Scan for the cell matching the given text and deliver its [x, y] coordinate at center. 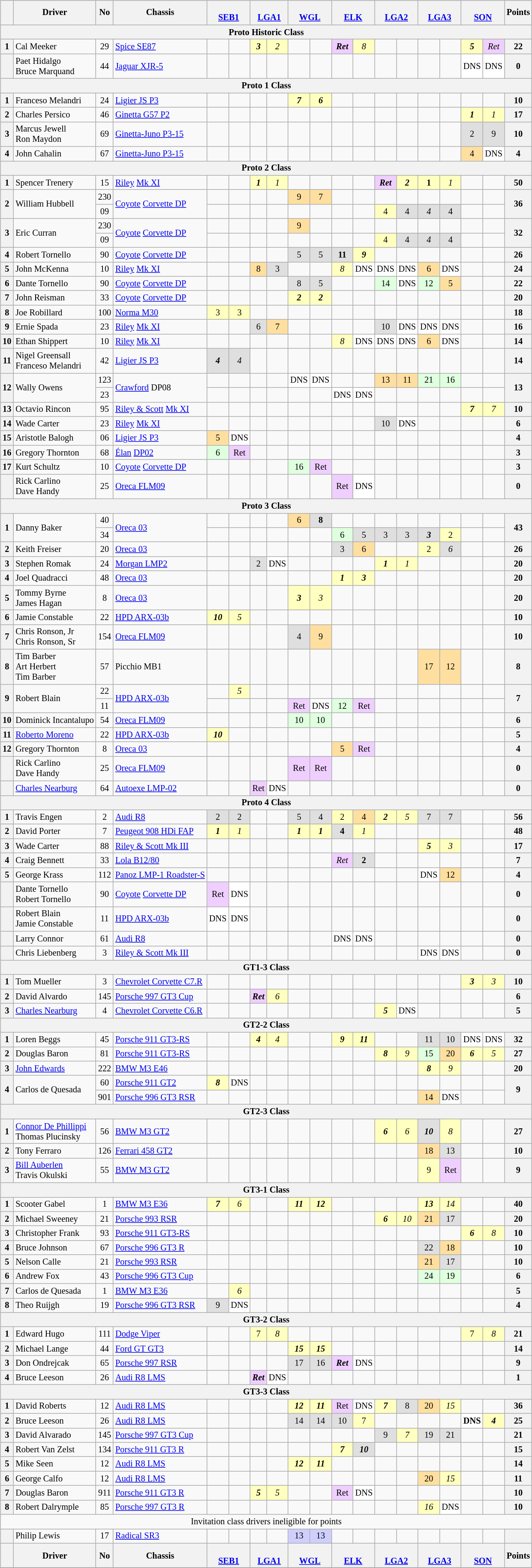
Radical SR3 [160, 1536]
Ford GT GT3 [160, 1349]
GT1-3 Class [266, 968]
Dante Tornello Robert Tornello [55, 894]
Picchio MB1 [160, 667]
Theo Ruijgh [55, 1305]
46 [105, 115]
John Cahalin [55, 154]
Ernie Spada [55, 327]
Tom Mueller [55, 982]
45 [105, 1040]
Franceso Melandri [55, 100]
Ginetta G57 P2 [160, 115]
Danny Baker [55, 528]
Tommy Byrne James Hagan [55, 598]
Edward Hugo [55, 1334]
Crawford DP08 [160, 387]
154 [105, 637]
Porsche 996 GT3 R [160, 1248]
Scooter Gabel [55, 1205]
Marcus Jewell Ron Maydon [55, 134]
Tim Barber Art Herbert Tim Barber [55, 667]
David Alvardo [55, 996]
Connor De Phillippi Thomas Plucinsky [55, 1131]
81 [105, 1054]
GT2-3 Class [266, 1112]
BMW M3 E46 [160, 1068]
Invitation class drivers ineligible for points [266, 1522]
55 [105, 1170]
Keith Freiser [55, 549]
57 [105, 667]
111 [105, 1334]
Lola B12/80 [160, 860]
911 [105, 1493]
Riley & Scott Mk XI [160, 409]
93 [105, 1233]
Christopher Frank [55, 1233]
Cal Meeker [55, 47]
88 [105, 846]
42 [105, 361]
Bruce Johnson [55, 1248]
Spencer Trenery [55, 183]
Autoexe LMP-02 [160, 788]
Robert Van Zelst [55, 1450]
Joel Quadracci [55, 578]
126 [105, 1151]
Kurt Schultz [55, 467]
222 [105, 1068]
100 [105, 312]
Michael Sweeney [55, 1219]
Travis Engen [55, 817]
Mike Seen [55, 1464]
Norma M30 [160, 312]
60 [105, 1083]
Robert Blain [55, 699]
Porsche 997 GT3 R [160, 1507]
Wally Owens [55, 387]
Morgan LMP2 [160, 564]
John McKenna [55, 269]
Porsche 997 RSR [160, 1363]
Octavio Rincon [55, 409]
69 [105, 134]
Porsche 911 GT2 [160, 1083]
John Edwards [55, 1068]
Craig Bennett [55, 860]
William Hubbell [55, 204]
Andrew Fox [55, 1277]
Dante Tornello [55, 284]
65 [105, 1363]
95 [105, 409]
Don Ondrejcak [55, 1363]
Ethan Shippert [55, 341]
Bill Auberlen Travis Okulski [55, 1170]
85 [105, 1507]
Proto 2 Class [266, 168]
Chris Liebenberg [55, 953]
Ferrari 458 GT2 [160, 1151]
GT3-2 Class [266, 1320]
Jamie Constable [55, 618]
Roberto Moreno [55, 735]
Paet Hidalgo Bruce Marquand [55, 66]
112 [105, 875]
David Alvarado [55, 1435]
Proto 1 Class [266, 86]
Tony Ferraro [55, 1151]
68 [105, 453]
Porsche 996 GT3 Cup [160, 1277]
GT3-1 Class [266, 1190]
Eric Curran [55, 233]
Nelson Calle [55, 1262]
David Porter [55, 831]
64 [105, 788]
Robert Dalrymple [55, 1507]
Proto 4 Class [266, 803]
George Krass [55, 875]
Dominick Incantalupo [55, 720]
Chevrolet Corvette C7.R [160, 982]
29 [105, 47]
David Roberts [55, 1406]
61 [105, 938]
Charles Persico [55, 115]
50 [518, 183]
Stephen Romak [55, 564]
134 [105, 1450]
Robert Tornello [55, 255]
Chris Ronson, Jr Chris Ronson, Sr [55, 637]
06 [105, 438]
Jaguar XJR-5 [160, 66]
901 [105, 1097]
Chevrolet Corvette C6.R [160, 1011]
123 [105, 381]
George Calfo [55, 1478]
54 [105, 720]
Philip Lewis [55, 1536]
Robert Blain Jamie Constable [55, 919]
34 [105, 535]
Joe Robillard [55, 312]
Proto 3 Class [266, 506]
Michael Lange [55, 1349]
Proto Historic Class [266, 32]
Élan DP02 [160, 453]
GT2-2 Class [266, 1025]
Peugeot 908 HDi FAP [160, 831]
Spice SE87 [160, 47]
Dodge Viper [160, 1334]
GT3-3 Class [266, 1392]
Nigel Greensall Franceso Melandri [55, 361]
John Reisman [55, 298]
Loren Beggs [55, 1040]
Aristotle Balogh [55, 438]
Panoz LMP-1 Roadster-S [160, 875]
Larry Connor [55, 938]
